Extract the [x, y] coordinate from the center of the cell holding the provided text.  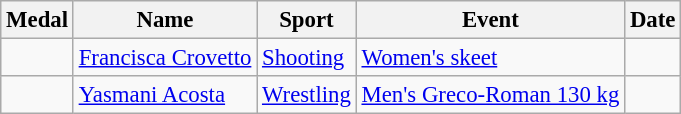
Name [164, 20]
Date [653, 20]
Francisca Crovetto [164, 58]
Shooting [307, 58]
Yasmani Acosta [164, 95]
Event [490, 20]
Women's skeet [490, 58]
Sport [307, 20]
Men's Greco-Roman 130 kg [490, 95]
Medal [38, 20]
Wrestling [307, 95]
